Detect which cell encompasses the target text, then output its (x, y) center coordinate. 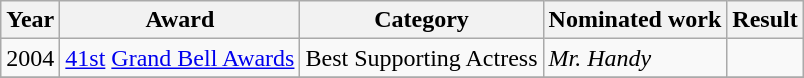
41st Grand Bell Awards (180, 58)
Year (30, 20)
Mr. Handy (635, 58)
2004 (30, 58)
Nominated work (635, 20)
Result (765, 20)
Award (180, 20)
Best Supporting Actress (422, 58)
Category (422, 20)
